Identify which cell holds the provided text, then report its (x, y) central coordinate. 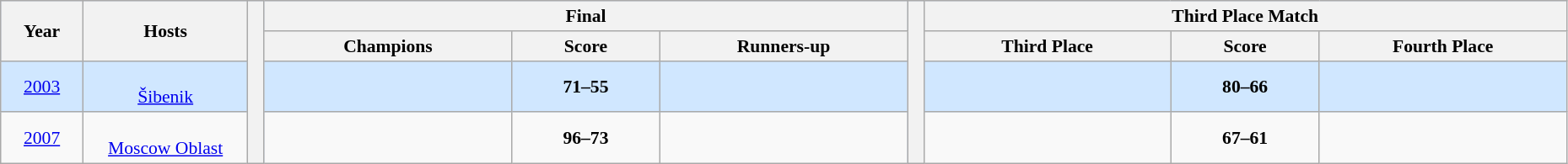
80–66 (1245, 86)
Šibenik (165, 86)
2007 (42, 138)
Third Place (1048, 46)
67–61 (1245, 138)
Third Place Match (1245, 16)
Final (585, 16)
Runners-up (783, 46)
2003 (42, 86)
Hosts (165, 30)
96–73 (586, 138)
71–55 (586, 86)
Champions (388, 46)
Year (42, 30)
Fourth Place (1442, 46)
Moscow Oblast (165, 138)
